Scan for the cell matching the given text and deliver its [x, y] coordinate at center. 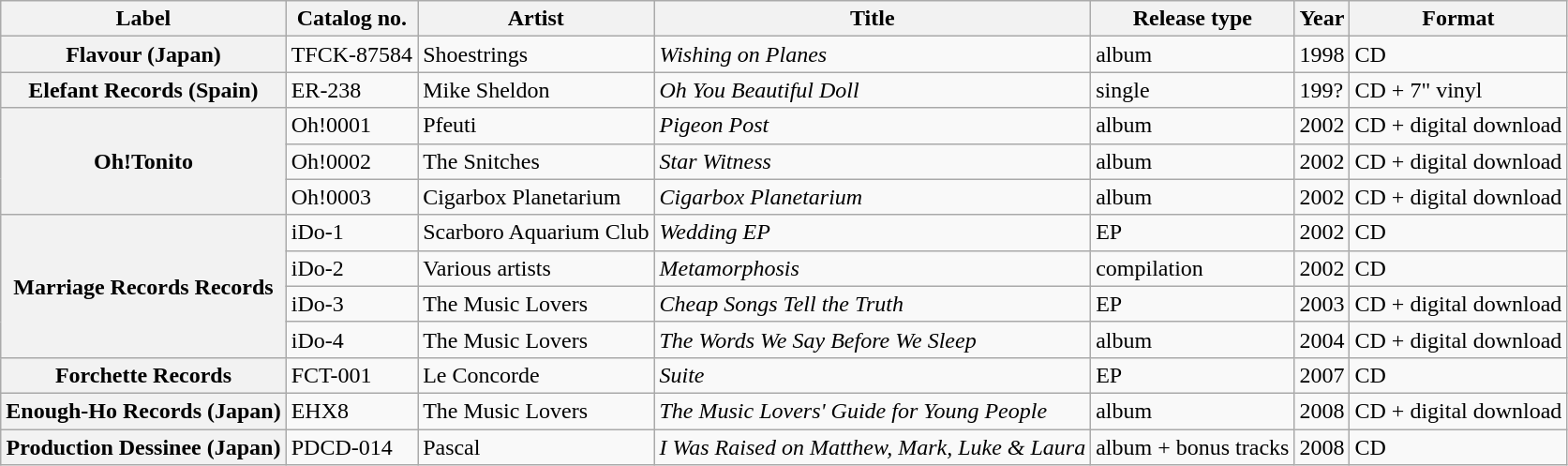
Suite [873, 375]
Enough-Ho Records (Japan) [143, 411]
Artist [536, 19]
iDo-4 [351, 339]
199? [1322, 90]
Wishing on Planes [873, 54]
2007 [1322, 375]
Pfeuti [536, 126]
Scarboro Aquarium Club [536, 233]
iDo-2 [351, 268]
2003 [1322, 304]
Release type [1192, 19]
single [1192, 90]
Flavour (Japan) [143, 54]
iDo-1 [351, 233]
Oh!0001 [351, 126]
Pigeon Post [873, 126]
Label [143, 19]
Production Dessinee (Japan) [143, 447]
Elefant Records (Spain) [143, 90]
Pascal [536, 447]
Le Concorde [536, 375]
Cheap Songs Tell the Truth [873, 304]
Oh!0003 [351, 197]
Title [873, 19]
2004 [1322, 339]
The Snitches [536, 161]
Metamorphosis [873, 268]
1998 [1322, 54]
CD + 7" vinyl [1458, 90]
compilation [1192, 268]
Mike Sheldon [536, 90]
album + bonus tracks [1192, 447]
Oh!0002 [351, 161]
Catalog no. [351, 19]
Format [1458, 19]
Various artists [536, 268]
Oh!Tonito [143, 161]
The Music Lovers' Guide for Young People [873, 411]
iDo-3 [351, 304]
Star Witness [873, 161]
FCT-001 [351, 375]
Year [1322, 19]
ER-238 [351, 90]
The Words We Say Before We Sleep [873, 339]
EHX8 [351, 411]
Marriage Records Records [143, 286]
Oh You Beautiful Doll [873, 90]
I Was Raised on Matthew, Mark, Luke & Laura [873, 447]
Shoestrings [536, 54]
PDCD-014 [351, 447]
Wedding EP [873, 233]
TFCK-87584 [351, 54]
Forchette Records [143, 375]
